Find where the given text appears and provide that cell's center as (x, y) coordinate. 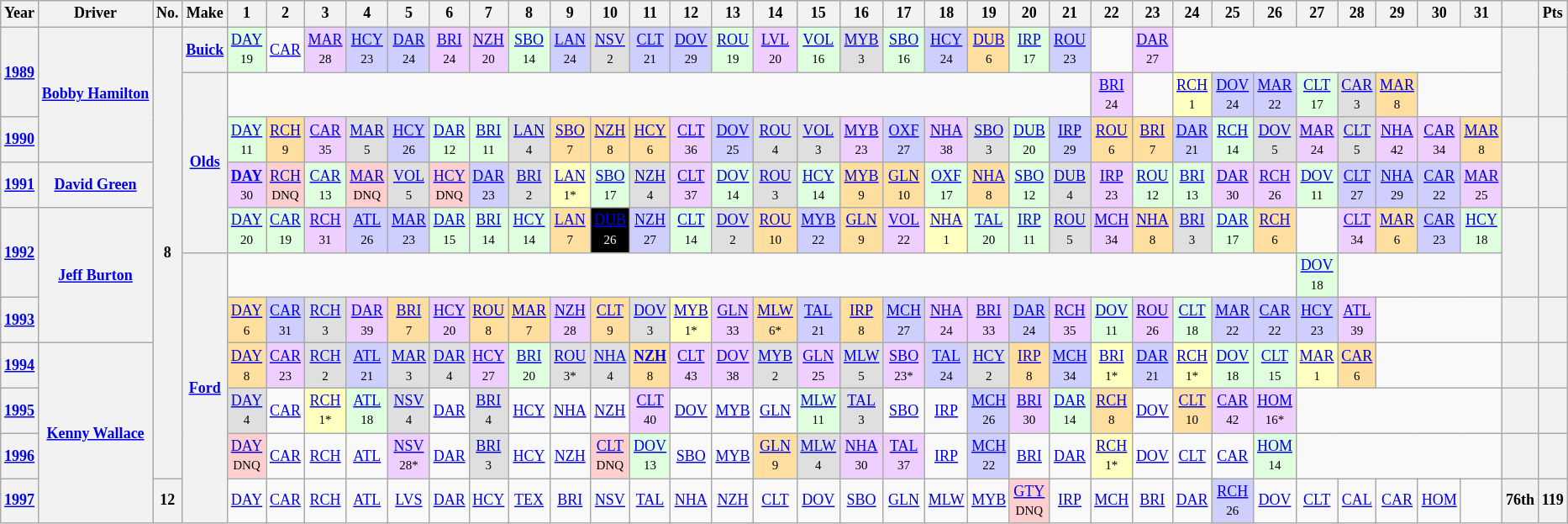
CAR31 (286, 320)
HCY26 (409, 140)
DOV38 (733, 366)
No. (168, 13)
DUB4 (1070, 185)
VOL5 (409, 185)
76th (1521, 501)
9 (570, 13)
DAY20 (247, 230)
1991 (20, 185)
CAR6 (1357, 366)
Bobby Hamilton (95, 94)
DUB6 (989, 50)
ROU23 (1070, 50)
DAR30 (1233, 185)
29 (1397, 13)
CLT18 (1192, 320)
SBO23* (904, 366)
DAY30 (247, 185)
TAL20 (989, 230)
MCH22 (989, 456)
CLT40 (650, 410)
MLW6* (775, 320)
CLT14 (691, 230)
DAR39 (367, 320)
NHA29 (1397, 185)
DUB26 (610, 230)
MYB3 (860, 50)
MAR7 (529, 320)
CLT36 (691, 140)
15 (818, 13)
1996 (20, 456)
ROU26 (1153, 320)
1993 (20, 320)
DAY4 (247, 410)
RCH1 (1192, 95)
NHA42 (1397, 140)
MLW4 (818, 456)
DOV13 (650, 456)
SBO14 (529, 50)
4 (367, 13)
MCH26 (989, 410)
MCH (1112, 501)
ROU5 (1070, 230)
ROU6 (1112, 140)
CAR19 (286, 230)
NHA30 (860, 456)
CLT9 (610, 320)
1995 (20, 410)
CLT15 (1276, 366)
DAY19 (247, 50)
16 (860, 13)
LAN7 (570, 230)
MAR3 (409, 366)
RCHDNQ (286, 185)
SBO16 (904, 50)
DAYDNQ (247, 456)
HCY18 (1481, 230)
DAR4 (449, 366)
DAY8 (247, 366)
ATL26 (367, 230)
HCY20 (449, 320)
Jeff Burton (95, 276)
NSV4 (409, 410)
TEX (529, 501)
OXF27 (904, 140)
HCY27 (489, 366)
GLN10 (904, 185)
NSV (610, 501)
DOV3 (650, 320)
11 (650, 13)
SBO7 (570, 140)
MAR25 (1481, 185)
RCH35 (1070, 320)
GLN33 (733, 320)
DAR23 (489, 185)
ROU12 (1153, 185)
TAL3 (860, 410)
DAR15 (449, 230)
18 (946, 13)
RCH8 (1112, 410)
CLT27 (1357, 185)
DOV24 (1233, 95)
IRP17 (1029, 50)
TAL37 (904, 456)
HOM16* (1276, 410)
LAN4 (529, 140)
31 (1481, 13)
CLT10 (1192, 410)
Make (205, 13)
TAL24 (946, 366)
DAR12 (449, 140)
ATL39 (1357, 320)
CLT43 (691, 366)
BRI13 (1192, 185)
MCH27 (904, 320)
Year (20, 13)
27 (1317, 13)
1990 (20, 140)
GLN25 (818, 366)
Olds (205, 163)
1994 (20, 366)
MAR5 (367, 140)
CAR13 (325, 185)
SBO3 (989, 140)
BRI11 (489, 140)
CAR34 (1439, 140)
DAR27 (1153, 50)
MAR23 (409, 230)
CLT21 (650, 50)
NHA38 (946, 140)
MAR6 (1397, 230)
ATL21 (367, 366)
HOM (1439, 501)
IRP23 (1112, 185)
10 (610, 13)
DOV2 (733, 230)
26 (1276, 13)
TAL21 (818, 320)
1989 (20, 72)
David Green (95, 185)
DOV5 (1276, 140)
1992 (20, 252)
NHA24 (946, 320)
HCY2 (989, 366)
NZH27 (650, 230)
BRI33 (989, 320)
RCH9 (286, 140)
MLW11 (818, 410)
IRP11 (1029, 230)
17 (904, 13)
MARDNQ (367, 185)
DAY (247, 501)
30 (1439, 13)
HCYDNQ (449, 185)
MYB9 (860, 185)
BRI14 (489, 230)
MAR24 (1317, 140)
Pts (1553, 13)
22 (1112, 13)
NHA4 (610, 366)
VOL16 (818, 50)
LAN24 (570, 50)
Buick (205, 50)
TAL (650, 501)
CLT34 (1357, 230)
SBO12 (1029, 185)
ROU19 (733, 50)
BRI30 (1029, 410)
DAY11 (247, 140)
1 (247, 13)
BRI1* (1112, 366)
ROU3* (570, 366)
CAL (1357, 501)
MAR1 (1317, 366)
28 (1357, 13)
HCY24 (946, 50)
CAR42 (1233, 410)
ROU8 (489, 320)
LVL20 (775, 50)
Driver (95, 13)
LVS (409, 501)
RCH14 (1233, 140)
HCY6 (650, 140)
ROU4 (775, 140)
IRP29 (1070, 140)
DOV29 (691, 50)
Ford (205, 388)
RCH31 (325, 230)
CAR3 (1357, 95)
1997 (20, 501)
NSV28* (409, 456)
119 (1553, 501)
BRI20 (529, 366)
MLW5 (860, 366)
DAR17 (1233, 230)
GTYDNQ (1029, 501)
BRI2 (529, 185)
2 (286, 13)
CLTDNQ (610, 456)
23 (1153, 13)
VOL22 (904, 230)
20 (1029, 13)
3 (325, 13)
NSV2 (610, 50)
6 (449, 13)
SBO17 (610, 185)
VOL3 (818, 140)
14 (775, 13)
CLT5 (1357, 140)
MYB22 (818, 230)
CAR35 (325, 140)
OXF17 (946, 185)
13 (733, 13)
25 (1233, 13)
ATL18 (367, 410)
NZH4 (650, 185)
Kenny Wallace (95, 434)
DOV25 (733, 140)
NHA1 (946, 230)
BRI4 (489, 410)
5 (409, 13)
CLT37 (691, 185)
RCH2 (325, 366)
24 (1192, 13)
MLW (946, 501)
MYB1* (691, 320)
RCH3 (325, 320)
ROU3 (775, 185)
HOM14 (1276, 456)
DAR14 (1070, 410)
DOV14 (733, 185)
RCH6 (1276, 230)
7 (489, 13)
DUB20 (1029, 140)
NZH28 (570, 320)
DAY6 (247, 320)
CLT17 (1317, 95)
ROU10 (775, 230)
MAR28 (325, 50)
21 (1070, 13)
LAN1* (570, 185)
19 (989, 13)
MYB2 (775, 366)
NZH20 (489, 50)
MYB23 (860, 140)
